For the text-containing cell, return its midpoint in [x, y] coordinate format. 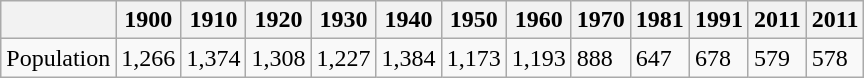
678 [718, 58]
1910 [214, 20]
1,193 [538, 58]
578 [835, 58]
1981 [660, 20]
1930 [344, 20]
1940 [408, 20]
1,173 [474, 58]
1,374 [214, 58]
1970 [600, 20]
1900 [148, 20]
1960 [538, 20]
1920 [278, 20]
579 [777, 58]
1,308 [278, 58]
1,384 [408, 58]
1950 [474, 20]
1991 [718, 20]
1,227 [344, 58]
647 [660, 58]
1,266 [148, 58]
888 [600, 58]
Population [58, 58]
